Return the [X, Y] coordinate for the center point of the cell that contains the specified text.  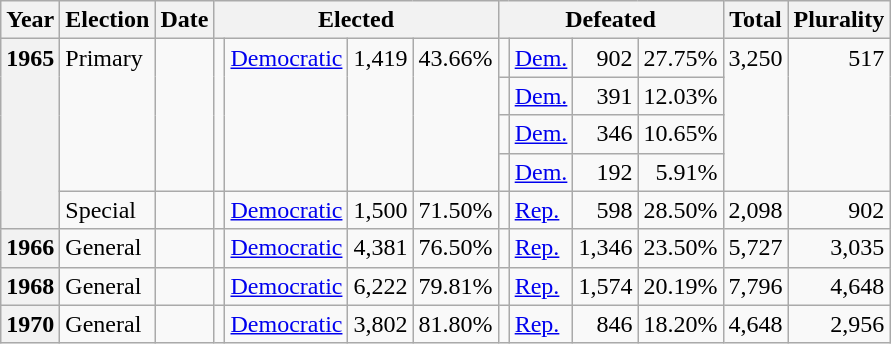
Special [108, 210]
10.65% [680, 134]
346 [606, 134]
Elected [356, 20]
1,500 [380, 210]
3,250 [756, 115]
517 [839, 115]
2,956 [839, 324]
3,035 [839, 248]
Date [184, 20]
4,381 [380, 248]
Total [756, 20]
18.20% [680, 324]
1965 [30, 134]
28.50% [680, 210]
12.03% [680, 96]
7,796 [756, 286]
192 [606, 172]
1966 [30, 248]
Primary [108, 115]
79.81% [456, 286]
71.50% [456, 210]
Plurality [839, 20]
6,222 [380, 286]
20.19% [680, 286]
23.50% [680, 248]
2,098 [756, 210]
1,346 [606, 248]
391 [606, 96]
81.80% [456, 324]
1970 [30, 324]
5,727 [756, 248]
1,419 [380, 115]
Defeated [610, 20]
846 [606, 324]
Election [108, 20]
3,802 [380, 324]
1,574 [606, 286]
43.66% [456, 115]
1968 [30, 286]
76.50% [456, 248]
598 [606, 210]
5.91% [680, 172]
Year [30, 20]
27.75% [680, 58]
